Return the (X, Y) coordinate for the center point of the cell that contains the specified text.  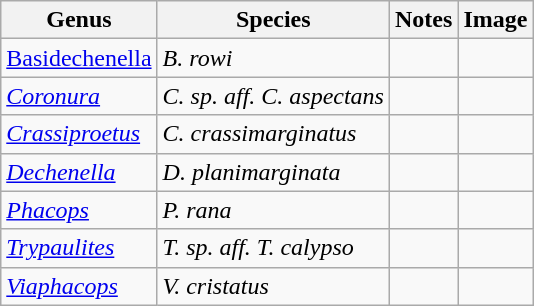
V. cristatus (273, 286)
Image (496, 20)
Basidechenella (79, 58)
Species (273, 20)
P. rana (273, 210)
Trypaulites (79, 248)
Phacops (79, 210)
Coronura (79, 96)
Viaphacops (79, 286)
Genus (79, 20)
Notes (423, 20)
C. crassimarginatus (273, 134)
Crassiproetus (79, 134)
Dechenella (79, 172)
B. rowi (273, 58)
C. sp. aff. C. aspectans (273, 96)
D. planimarginata (273, 172)
T. sp. aff. T. calypso (273, 248)
